Detect which cell encompasses the target text, then output its (X, Y) center coordinate. 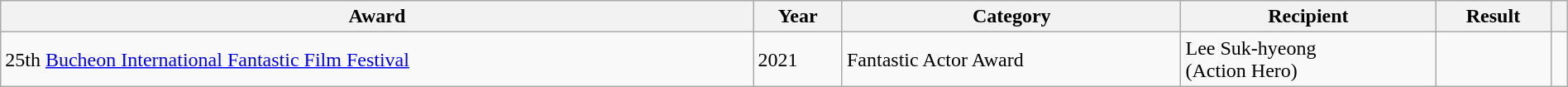
Lee Suk-hyeong(Action Hero) (1308, 60)
25th Bucheon International Fantastic Film Festival (377, 60)
Award (377, 17)
Result (1494, 17)
Fantastic Actor Award (1011, 60)
Year (798, 17)
2021 (798, 60)
Recipient (1308, 17)
Category (1011, 17)
